Capture the cell that displays the provided text and extract its (x, y) central coordinate. 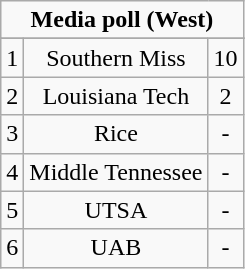
6 (12, 248)
Rice (116, 134)
Middle Tennessee (116, 172)
10 (226, 58)
4 (12, 172)
1 (12, 58)
3 (12, 134)
Media poll (West) (122, 20)
5 (12, 210)
UTSA (116, 210)
UAB (116, 248)
Louisiana Tech (116, 96)
Southern Miss (116, 58)
